For the text-containing cell, return its midpoint in (X, Y) coordinate format. 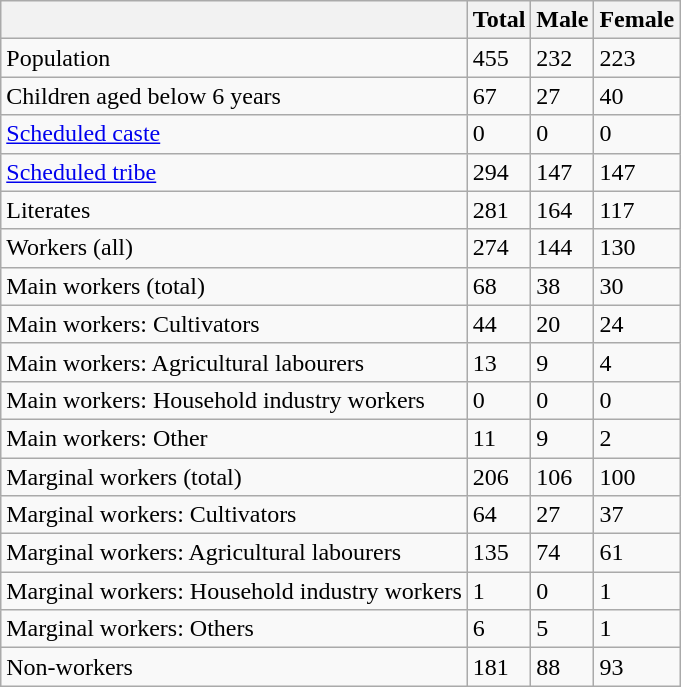
294 (499, 172)
44 (499, 324)
5 (562, 629)
93 (637, 667)
67 (499, 96)
Female (637, 20)
68 (499, 286)
11 (499, 438)
Literates (234, 210)
74 (562, 553)
232 (562, 58)
30 (637, 286)
144 (562, 248)
100 (637, 477)
4 (637, 362)
223 (637, 58)
Marginal workers: Household industry workers (234, 591)
38 (562, 286)
13 (499, 362)
61 (637, 553)
Main workers (total) (234, 286)
164 (562, 210)
Male (562, 20)
281 (499, 210)
Main workers: Household industry workers (234, 400)
135 (499, 553)
40 (637, 96)
Scheduled tribe (234, 172)
Children aged below 6 years (234, 96)
Main workers: Cultivators (234, 324)
Population (234, 58)
6 (499, 629)
2 (637, 438)
Marginal workers: Cultivators (234, 515)
20 (562, 324)
Scheduled caste (234, 134)
106 (562, 477)
117 (637, 210)
274 (499, 248)
Total (499, 20)
Non-workers (234, 667)
Main workers: Agricultural labourers (234, 362)
Marginal workers: Agricultural labourers (234, 553)
Main workers: Other (234, 438)
130 (637, 248)
Marginal workers: Others (234, 629)
88 (562, 667)
64 (499, 515)
37 (637, 515)
Workers (all) (234, 248)
206 (499, 477)
181 (499, 667)
Marginal workers (total) (234, 477)
455 (499, 58)
24 (637, 324)
